Extract the [x, y] coordinate from the center of the cell holding the provided text.  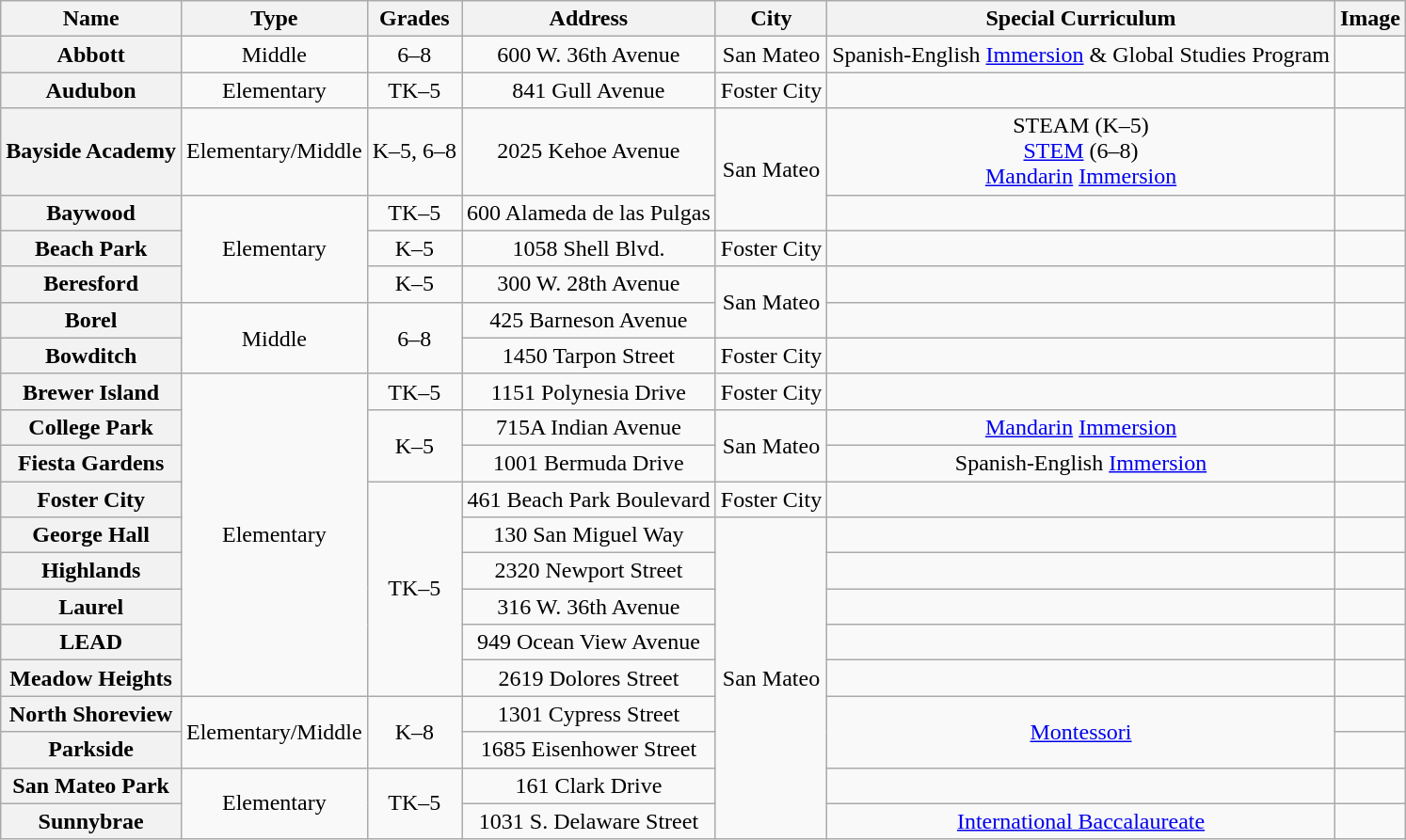
949 Ocean View Avenue [589, 642]
Fiesta Gardens [91, 463]
2619 Dolores Street [589, 678]
2025 Kehoe Avenue [589, 151]
461 Beach Park Boulevard [589, 499]
Name [91, 19]
Baywood [91, 213]
San Mateo Park [91, 785]
Beach Park [91, 248]
Mandarin Immersion [1081, 427]
Highlands [91, 571]
316 W. 36th Avenue [589, 607]
Spanish-English Immersion & Global Studies Program [1081, 55]
600 W. 36th Avenue [589, 55]
City [771, 19]
Sunnybrae [91, 821]
Abbott [91, 55]
Audubon [91, 90]
2320 Newport Street [589, 571]
1301 Cypress Street [589, 714]
Spanish-English Immersion [1081, 463]
Special Curriculum [1081, 19]
STEAM (K–5)STEM (6–8)Mandarin Immersion [1081, 151]
425 Barneson Avenue [589, 320]
Laurel [91, 607]
1058 Shell Blvd. [589, 248]
300 W. 28th Avenue [589, 284]
Beresford [91, 284]
Brewer Island [91, 391]
K–8 [414, 732]
161 Clark Drive [589, 785]
College Park [91, 427]
Type [274, 19]
Image [1370, 19]
Montessori [1081, 732]
Grades [414, 19]
LEAD [91, 642]
130 San Miguel Way [589, 535]
1685 Eisenhower Street [589, 750]
Meadow Heights [91, 678]
600 Alameda de las Pulgas [589, 213]
North Shoreview [91, 714]
International Baccalaureate [1081, 821]
1151 Polynesia Drive [589, 391]
841 Gull Avenue [589, 90]
1031 S. Delaware Street [589, 821]
Borel [91, 320]
Bowditch [91, 356]
Bayside Academy [91, 151]
George Hall [91, 535]
1001 Bermuda Drive [589, 463]
Parkside [91, 750]
1450 Tarpon Street [589, 356]
Address [589, 19]
K–5, 6–8 [414, 151]
715A Indian Avenue [589, 427]
